Locate the cell with the specified text and output its (x, y) center coordinate. 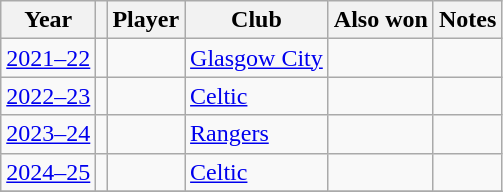
Notes (467, 20)
2021–22 (48, 58)
Also won (380, 20)
Glasgow City (257, 58)
Player (146, 20)
Year (48, 20)
2022–23 (48, 96)
2024–25 (48, 172)
Rangers (257, 134)
Club (257, 20)
2023–24 (48, 134)
